Search for the cell housing the specified text and yield its (X, Y) center coordinate. 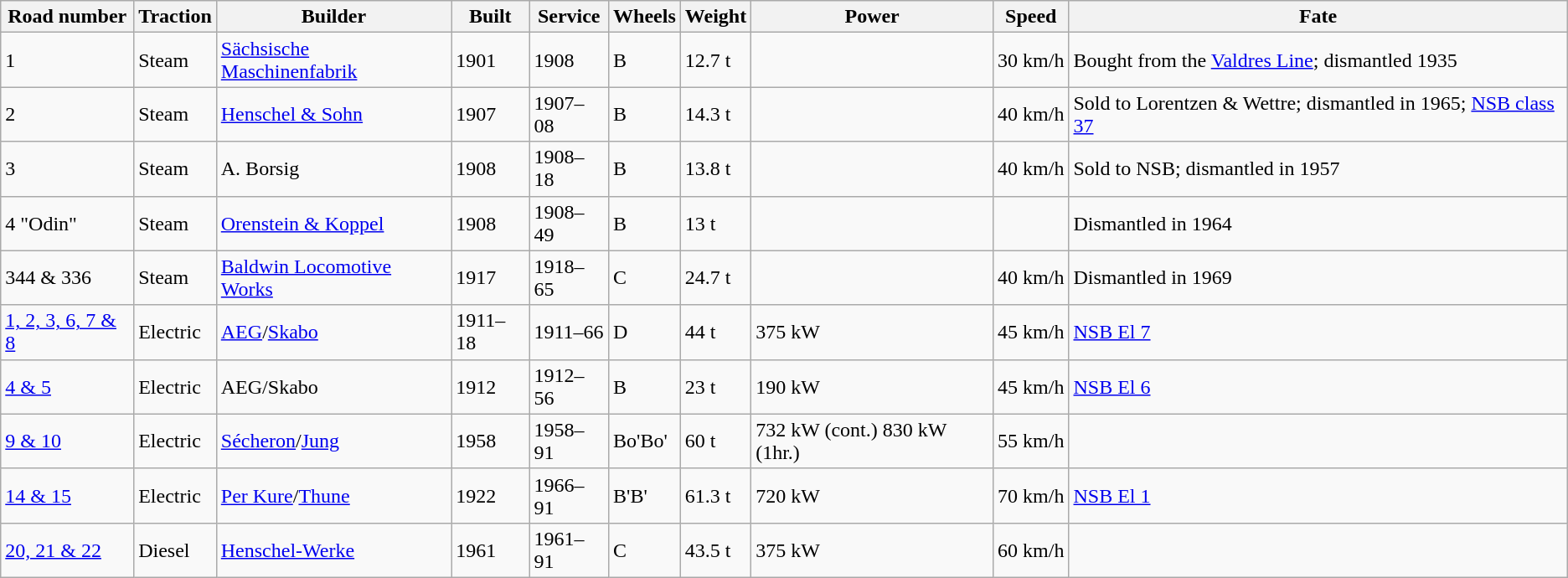
1911–18 (491, 332)
Henschel-Werke (333, 550)
9 & 10 (67, 441)
Weight (715, 17)
Sold to Lorentzen & Wettre; dismantled in 1965; NSB class 37 (1318, 114)
1901 (491, 60)
Service (570, 17)
1961 (491, 550)
13.8 t (715, 169)
14 & 15 (67, 496)
13 t (715, 223)
344 & 336 (67, 278)
1907 (491, 114)
Speed (1031, 17)
1 (67, 60)
1908–18 (570, 169)
14.3 t (715, 114)
190 kW (873, 387)
1, 2, 3, 6, 7 & 8 (67, 332)
B'B' (645, 496)
1958 (491, 441)
1958–91 (570, 441)
1908–49 (570, 223)
Wheels (645, 17)
Diesel (176, 550)
1961–91 (570, 550)
30 km/h (1031, 60)
Henschel & Sohn (333, 114)
Power (873, 17)
3 (67, 169)
55 km/h (1031, 441)
1911–66 (570, 332)
61.3 t (715, 496)
1917 (491, 278)
Dismantled in 1964 (1318, 223)
Bo'Bo' (645, 441)
60 km/h (1031, 550)
Builder (333, 17)
Sächsische Maschinenfabrik (333, 60)
20, 21 & 22 (67, 550)
NSB El 1 (1318, 496)
Fate (1318, 17)
Dismantled in 1969 (1318, 278)
43.5 t (715, 550)
60 t (715, 441)
4 & 5 (67, 387)
Built (491, 17)
1966–91 (570, 496)
D (645, 332)
Bought from the Valdres Line; dismantled 1935 (1318, 60)
23 t (715, 387)
NSB El 7 (1318, 332)
Baldwin Locomotive Works (333, 278)
24.7 t (715, 278)
44 t (715, 332)
720 kW (873, 496)
70 km/h (1031, 496)
Sécheron/Jung (333, 441)
1907–08 (570, 114)
1912 (491, 387)
1922 (491, 496)
732 kW (cont.) 830 kW (1hr.) (873, 441)
Road number (67, 17)
1912–56 (570, 387)
A. Borsig (333, 169)
1918–65 (570, 278)
Traction (176, 17)
2 (67, 114)
4 "Odin" (67, 223)
NSB El 6 (1318, 387)
Sold to NSB; dismantled in 1957 (1318, 169)
12.7 t (715, 60)
Per Kure/Thune (333, 496)
Orenstein & Koppel (333, 223)
